From the cell containing the given text, extract its center point as [X, Y] coordinate. 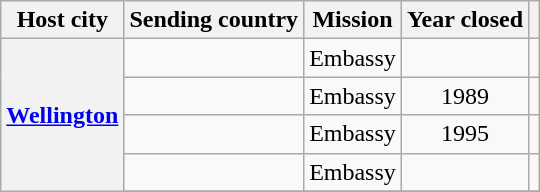
Wellington [62, 115]
Mission [353, 20]
Sending country [214, 20]
1995 [464, 134]
Host city [62, 20]
Year closed [464, 20]
1989 [464, 96]
